Provide the (X, Y) coordinate of the cell's center where the given text is located.  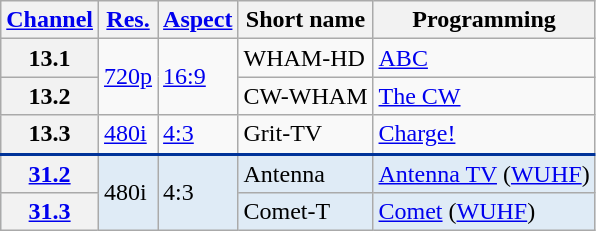
Antenna (306, 174)
31.2 (50, 174)
13.2 (50, 96)
Channel (50, 20)
720p (128, 77)
Comet (WUHF) (484, 212)
Grit-TV (306, 134)
Charge! (484, 134)
Antenna TV (WUHF) (484, 174)
13.3 (50, 134)
Short name (306, 20)
13.1 (50, 58)
Programming (484, 20)
Res. (128, 20)
31.3 (50, 212)
Aspect (198, 20)
Comet-T (306, 212)
16:9 (198, 77)
The CW (484, 96)
ABC (484, 58)
CW-WHAM (306, 96)
WHAM-HD (306, 58)
